From the cell containing the given text, extract its center point as (X, Y) coordinate. 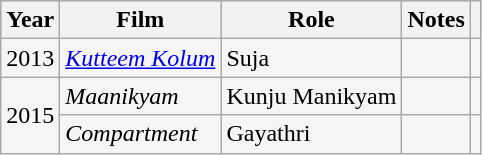
Role (312, 20)
Year (30, 20)
2013 (30, 58)
Notes (436, 20)
2015 (30, 115)
Suja (312, 58)
Kutteem Kolum (140, 58)
Maanikyam (140, 96)
Kunju Manikyam (312, 96)
Gayathri (312, 134)
Film (140, 20)
Compartment (140, 134)
